Locate the cell with the specified text and output its (X, Y) center coordinate. 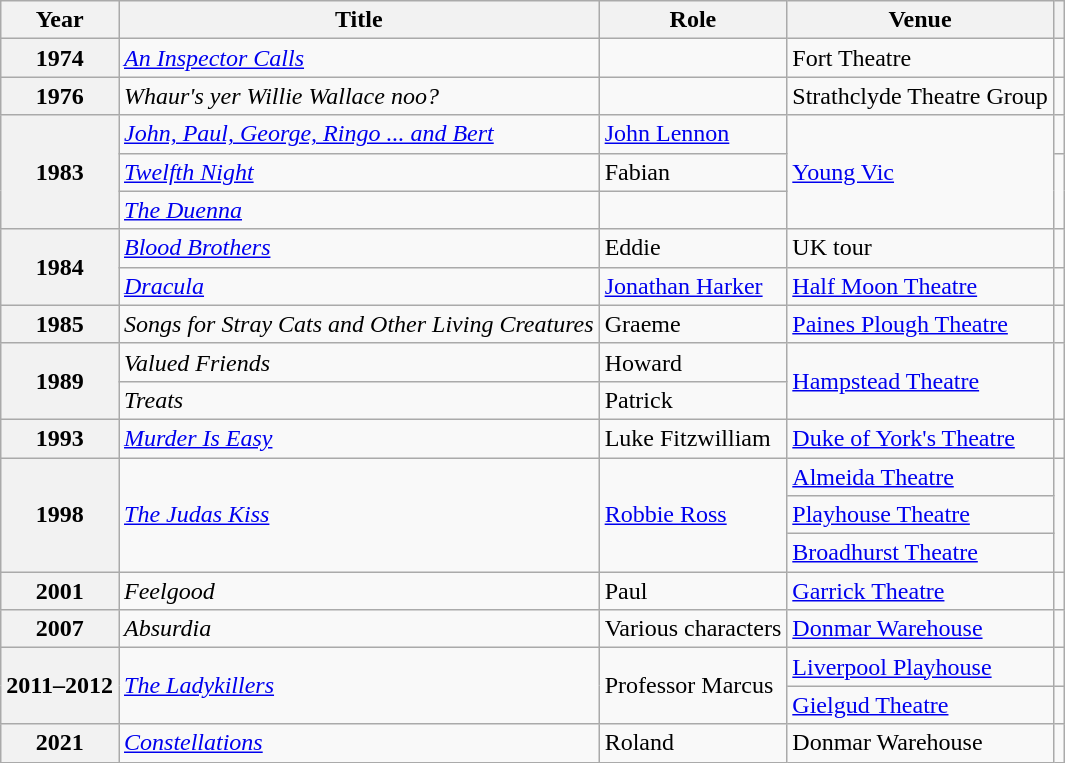
Almeida Theatre (920, 477)
Hampstead Theatre (920, 381)
Dracula (358, 286)
Duke of York's Theatre (920, 438)
Various characters (693, 629)
1984 (60, 267)
Twelfth Night (358, 172)
Whaur's yer Willie Wallace noo? (358, 96)
Garrick Theatre (920, 591)
Role (693, 20)
Paul (693, 591)
Feelgood (358, 591)
Professor Marcus (693, 686)
Roland (693, 743)
1985 (60, 324)
Broadhurst Theatre (920, 553)
Luke Fitzwilliam (693, 438)
Jonathan Harker (693, 286)
2007 (60, 629)
Gielgud Theatre (920, 705)
1983 (60, 172)
Playhouse Theatre (920, 515)
UK tour (920, 248)
Eddie (693, 248)
The Ladykillers (358, 686)
Year (60, 20)
Venue (920, 20)
Murder Is Easy (358, 438)
Howard (693, 362)
Liverpool Playhouse (920, 667)
The Judas Kiss (358, 515)
Songs for Stray Cats and Other Living Creatures (358, 324)
1989 (60, 381)
John, Paul, George, Ringo ... and Bert (358, 134)
1974 (60, 58)
Blood Brothers (358, 248)
Fort Theatre (920, 58)
Young Vic (920, 172)
2001 (60, 591)
The Duenna (358, 210)
Constellations (358, 743)
Half Moon Theatre (920, 286)
Fabian (693, 172)
Strathclyde Theatre Group (920, 96)
Valued Friends (358, 362)
1993 (60, 438)
Patrick (693, 400)
An Inspector Calls (358, 58)
Absurdia (358, 629)
Treats (358, 400)
1976 (60, 96)
Paines Plough Theatre (920, 324)
1998 (60, 515)
Title (358, 20)
John Lennon (693, 134)
2011–2012 (60, 686)
Robbie Ross (693, 515)
2021 (60, 743)
Graeme (693, 324)
